Return (X, Y) of the center of cell containing provided text 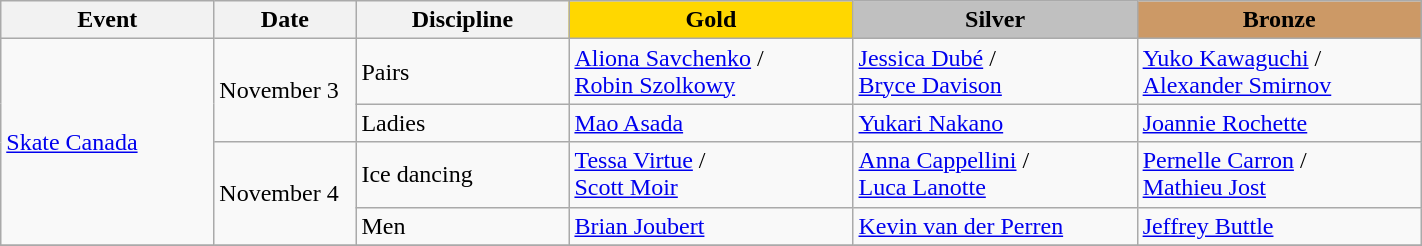
November 3 (285, 90)
Pernelle Carron / Mathieu Jost (1279, 174)
Anna Cappellini / Luca Lanotte (995, 174)
Gold (711, 20)
Yukari Nakano (995, 123)
Jeffrey Buttle (1279, 226)
Mao Asada (711, 123)
Brian Joubert (711, 226)
Aliona Savchenko / Robin Szolkowy (711, 72)
Yuko Kawaguchi / Alexander Smirnov (1279, 72)
November 4 (285, 194)
Event (108, 20)
Date (285, 20)
Bronze (1279, 20)
Men (462, 226)
Ice dancing (462, 174)
Tessa Virtue / Scott Moir (711, 174)
Jessica Dubé / Bryce Davison (995, 72)
Kevin van der Perren (995, 226)
Skate Canada (108, 142)
Silver (995, 20)
Ladies (462, 123)
Joannie Rochette (1279, 123)
Pairs (462, 72)
Discipline (462, 20)
